Provide the (X, Y) coordinate of the cell's center where the given text is located.  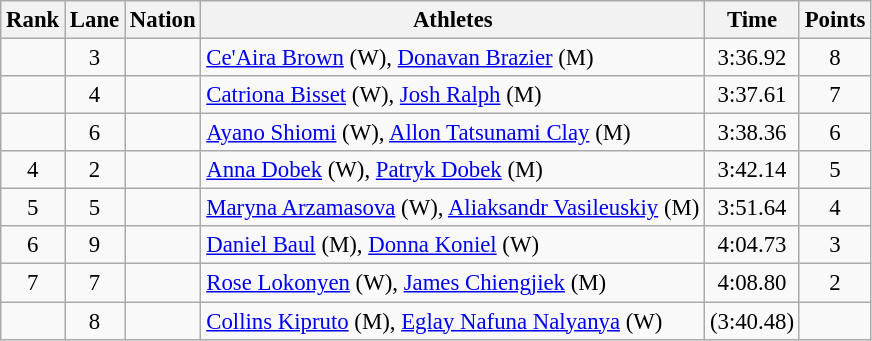
Rose Lokonyen (W), James Chiengjiek (M) (453, 283)
Lane (95, 20)
9 (95, 245)
4:04.73 (752, 245)
Athletes (453, 20)
Collins Kipruto (M), Eglay Nafuna Nalyanya (W) (453, 321)
3:51.64 (752, 208)
Ce'Aira Brown (W), Donavan Brazier (M) (453, 58)
(3:40.48) (752, 321)
Catriona Bisset (W), Josh Ralph (M) (453, 95)
Nation (163, 20)
Maryna Arzamasova (W), Aliaksandr Vasileuskiy (M) (453, 208)
Rank (33, 20)
3:37.61 (752, 95)
Daniel Baul (M), Donna Koniel (W) (453, 245)
Points (834, 20)
Time (752, 20)
3:38.36 (752, 133)
3:36.92 (752, 58)
Anna Dobek (W), Patryk Dobek (M) (453, 170)
4:08.80 (752, 283)
3:42.14 (752, 170)
Ayano Shiomi (W), Allon Tatsunami Clay (M) (453, 133)
